Return the (x, y) coordinate for the center point of the cell that contains the specified text.  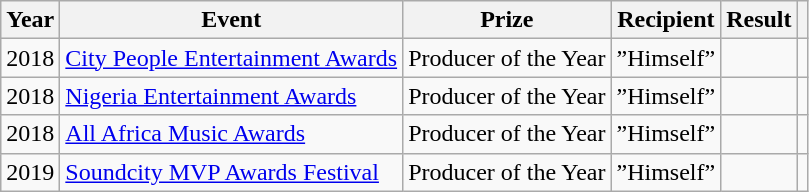
Recipient (666, 20)
Prize (507, 20)
Year (30, 20)
Soundcity MVP Awards Festival (232, 172)
City People Entertainment Awards (232, 58)
2019 (30, 172)
Result (759, 20)
Event (232, 20)
Nigeria Entertainment Awards (232, 96)
All Africa Music Awards (232, 134)
